Extract the (x, y) coordinate from the center of the cell holding the provided text.  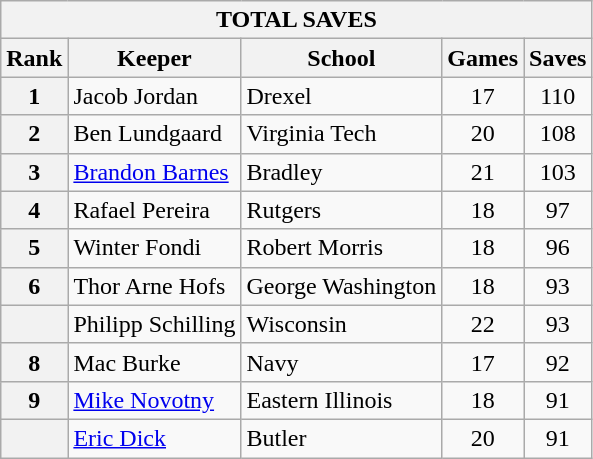
Bradley (342, 172)
2 (34, 134)
4 (34, 210)
Saves (558, 58)
Butler (342, 438)
1 (34, 96)
Robert Morris (342, 248)
8 (34, 362)
Thor Arne Hofs (154, 286)
Rutgers (342, 210)
Jacob Jordan (154, 96)
97 (558, 210)
9 (34, 400)
6 (34, 286)
Eric Dick (154, 438)
103 (558, 172)
School (342, 58)
22 (483, 324)
Keeper (154, 58)
George Washington (342, 286)
TOTAL SAVES (296, 20)
Rank (34, 58)
5 (34, 248)
Mac Burke (154, 362)
92 (558, 362)
3 (34, 172)
Rafael Pereira (154, 210)
Wisconsin (342, 324)
110 (558, 96)
Virginia Tech (342, 134)
Games (483, 58)
96 (558, 248)
Drexel (342, 96)
108 (558, 134)
21 (483, 172)
Navy (342, 362)
Philipp Schilling (154, 324)
Winter Fondi (154, 248)
Brandon Barnes (154, 172)
Eastern Illinois (342, 400)
Ben Lundgaard (154, 134)
Mike Novotny (154, 400)
